Determine the [x, y] coordinate at the center of the cell enclosing the given text.  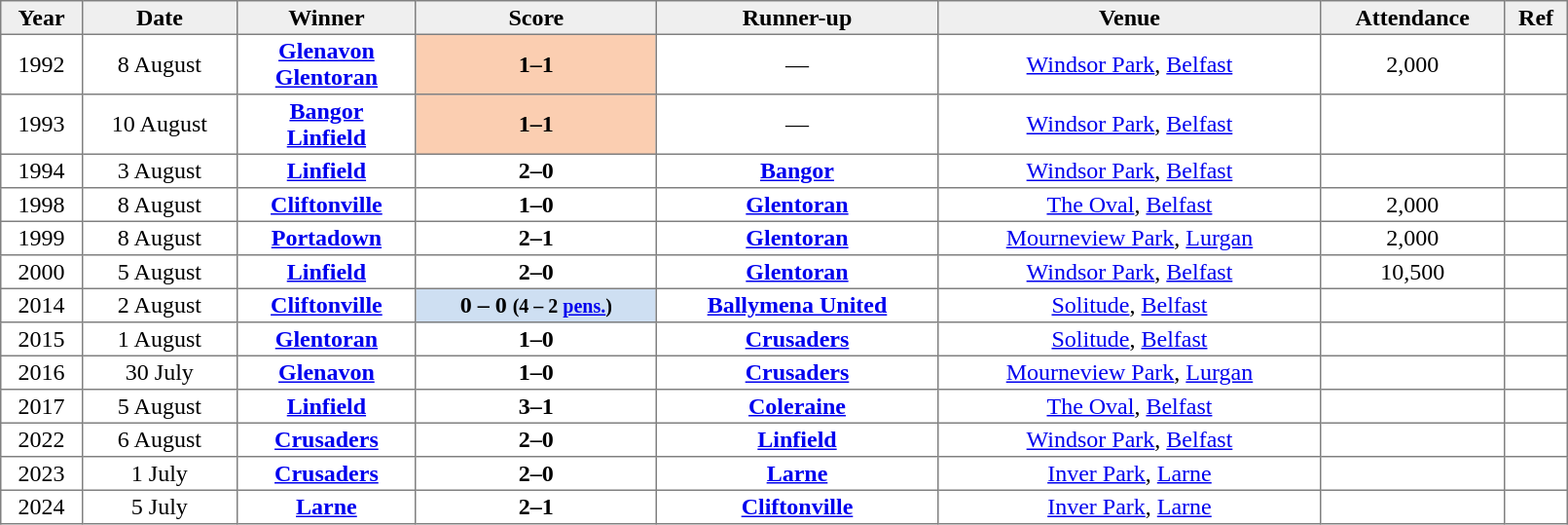
1 July [160, 473]
Year [42, 18]
BangorLinfield [326, 125]
2017 [42, 406]
Runner-up [797, 18]
Ref [1536, 18]
2023 [42, 473]
10 August [160, 125]
Venue [1129, 18]
Coleraine [797, 406]
1998 [42, 205]
2016 [42, 372]
1993 [42, 125]
Date [160, 18]
Attendance [1412, 18]
2022 [42, 439]
3 August [160, 170]
1999 [42, 238]
2 August [160, 305]
1 August [160, 339]
GlenavonGlentoran [326, 64]
6 August [160, 439]
2024 [42, 506]
Bangor [797, 170]
2015 [42, 339]
30 July [160, 372]
1992 [42, 64]
Winner [326, 18]
2000 [42, 272]
Score [535, 18]
2014 [42, 305]
Ballymena United [797, 305]
10,500 [1412, 272]
Glenavon [326, 372]
0 – 0 (4 – 2 pens.) [535, 305]
Portadown [326, 238]
1994 [42, 170]
3–1 [535, 406]
5 July [160, 506]
